Determine the (X, Y) coordinate at the center of the cell enclosing the given text.  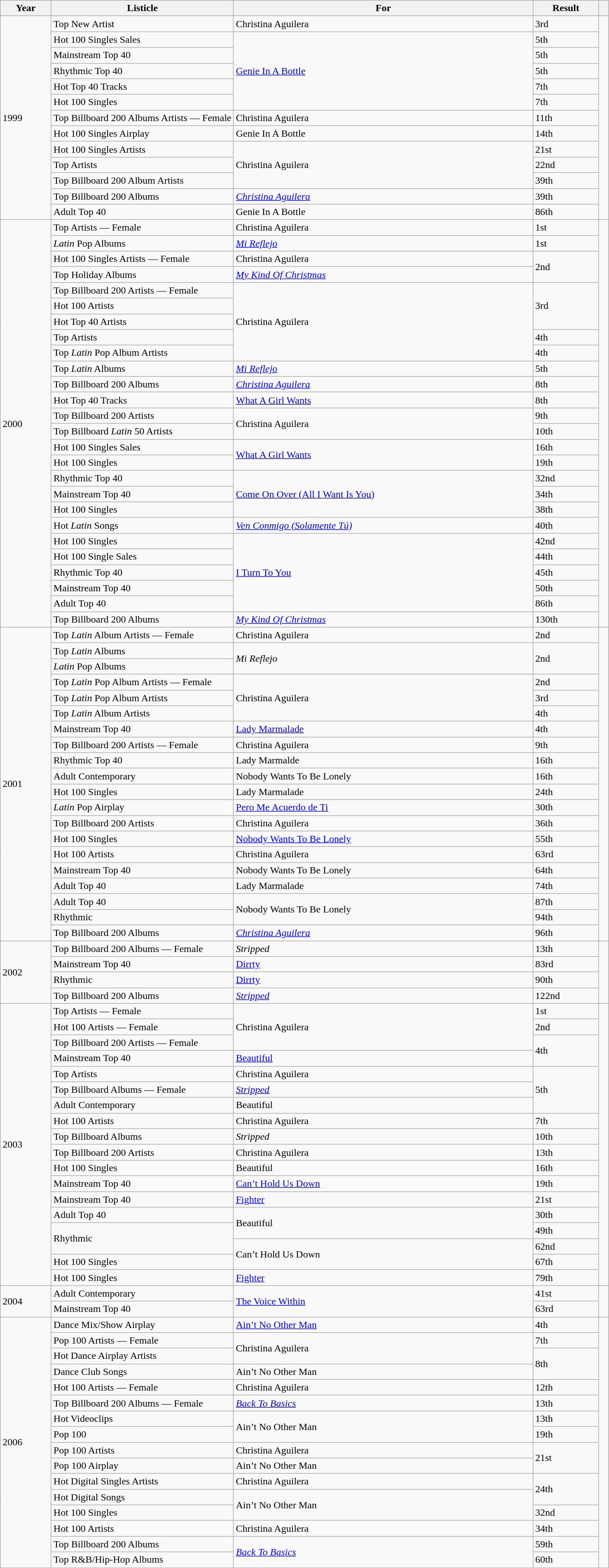
Top Billboard Latin 50 Artists (143, 431)
41st (566, 1293)
Hot 100 Singles Airplay (143, 133)
Top Latin Album Artists (143, 714)
Top Latin Album Artists — Female (143, 635)
42nd (566, 541)
83rd (566, 964)
Dance Club Songs (143, 1372)
Listicle (143, 8)
2003 (26, 1145)
79th (566, 1278)
Top Latin Pop Album Artists — Female (143, 682)
2002 (26, 972)
Pop 100 Artists (143, 1450)
55th (566, 839)
49th (566, 1231)
40th (566, 525)
36th (566, 823)
62nd (566, 1246)
Pero Me Acuerdo de Ti (383, 807)
11th (566, 118)
1999 (26, 118)
2006 (26, 1442)
38th (566, 510)
The Voice Within (383, 1301)
14th (566, 133)
94th (566, 917)
Top New Artist (143, 24)
64th (566, 870)
Top Holiday Albums (143, 275)
Top Billboard 200 Album Artists (143, 180)
Hot Top 40 Artists (143, 322)
45th (566, 572)
2001 (26, 784)
130th (566, 619)
60th (566, 1560)
Hot Latin Songs (143, 525)
12th (566, 1387)
59th (566, 1544)
For (383, 8)
Hot Digital Singles Artists (143, 1482)
44th (566, 557)
Dance Mix/Show Airplay (143, 1325)
Hot 100 Single Sales (143, 557)
Come On Over (All I Want Is You) (383, 494)
Year (26, 8)
Result (566, 8)
I Turn To You (383, 572)
Top R&B/Hip-Hop Albums (143, 1560)
Hot Videoclips (143, 1419)
Ven Conmigo (Solamente Tú) (383, 525)
Hot Dance Airplay Artists (143, 1356)
122nd (566, 996)
Pop 100 Artists — Female (143, 1340)
Top Billboard 200 Albums Artists — Female (143, 118)
Pop 100 (143, 1434)
Pop 100 Airplay (143, 1466)
22nd (566, 165)
Top Billboard Albums — Female (143, 1090)
96th (566, 933)
Hot Digital Songs (143, 1497)
2000 (26, 424)
67th (566, 1262)
50th (566, 588)
Latin Pop Airplay (143, 807)
Hot 100 Singles Artists — Female (143, 259)
74th (566, 886)
Top Billboard Albums (143, 1136)
Hot 100 Singles Artists (143, 149)
87th (566, 901)
2004 (26, 1301)
90th (566, 980)
Lady Marmalde (383, 761)
